Search for the cell housing the specified text and yield its [x, y] center coordinate. 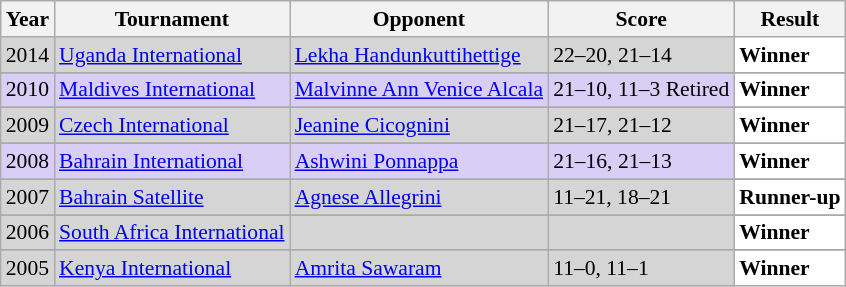
Uganda International [172, 55]
Bahrain Satellite [172, 197]
Agnese Allegrini [420, 197]
Ashwini Ponnappa [420, 162]
Kenya International [172, 269]
South Africa International [172, 233]
11–21, 18–21 [641, 197]
2010 [28, 90]
22–20, 21–14 [641, 55]
2006 [28, 233]
Result [790, 19]
Tournament [172, 19]
Runner-up [790, 197]
2014 [28, 55]
21–17, 21–12 [641, 126]
Bahrain International [172, 162]
Opponent [420, 19]
Year [28, 19]
Jeanine Cicognini [420, 126]
11–0, 11–1 [641, 269]
2005 [28, 269]
Lekha Handunkuttihettige [420, 55]
21–10, 11–3 Retired [641, 90]
Amrita Sawaram [420, 269]
2008 [28, 162]
21–16, 21–13 [641, 162]
2007 [28, 197]
Czech International [172, 126]
Malvinne Ann Venice Alcala [420, 90]
Maldives International [172, 90]
2009 [28, 126]
Score [641, 19]
